Find where the given text appears and provide that cell's center as [x, y] coordinate. 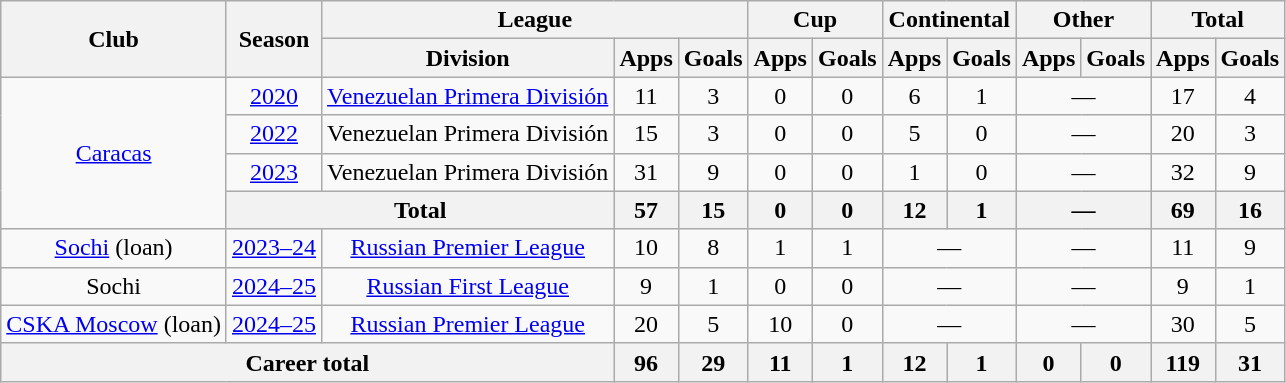
Continental [949, 20]
CSKA Moscow (loan) [114, 324]
16 [1250, 210]
Season [274, 39]
Sochi (loan) [114, 248]
8 [713, 248]
2020 [274, 96]
119 [1183, 362]
6 [914, 96]
Sochi [114, 286]
57 [646, 210]
Russian First League [468, 286]
Other [1083, 20]
2022 [274, 134]
30 [1183, 324]
69 [1183, 210]
Cup [815, 20]
Club [114, 39]
4 [1250, 96]
17 [1183, 96]
2023 [274, 172]
2023–24 [274, 248]
Division [468, 58]
29 [713, 362]
32 [1183, 172]
Career total [308, 362]
Caracas [114, 153]
League [535, 20]
96 [646, 362]
